For the text-containing cell, return its midpoint in (X, Y) coordinate format. 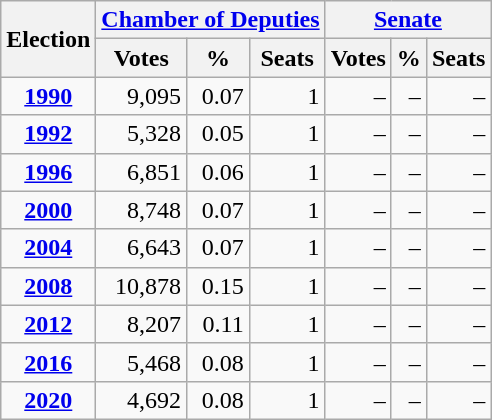
Chamber of Deputies (210, 20)
2012 (48, 324)
6,643 (142, 248)
0.06 (218, 172)
0.11 (218, 324)
5,468 (142, 362)
1996 (48, 172)
2020 (48, 400)
1990 (48, 96)
10,878 (142, 286)
0.15 (218, 286)
1992 (48, 134)
2000 (48, 210)
0.05 (218, 134)
2004 (48, 248)
Election (48, 39)
4,692 (142, 400)
8,207 (142, 324)
5,328 (142, 134)
2008 (48, 286)
9,095 (142, 96)
6,851 (142, 172)
Senate (408, 20)
2016 (48, 362)
8,748 (142, 210)
